Pinpoint the cell where the given text exists, returning its (X, Y) midpoint coordinate. 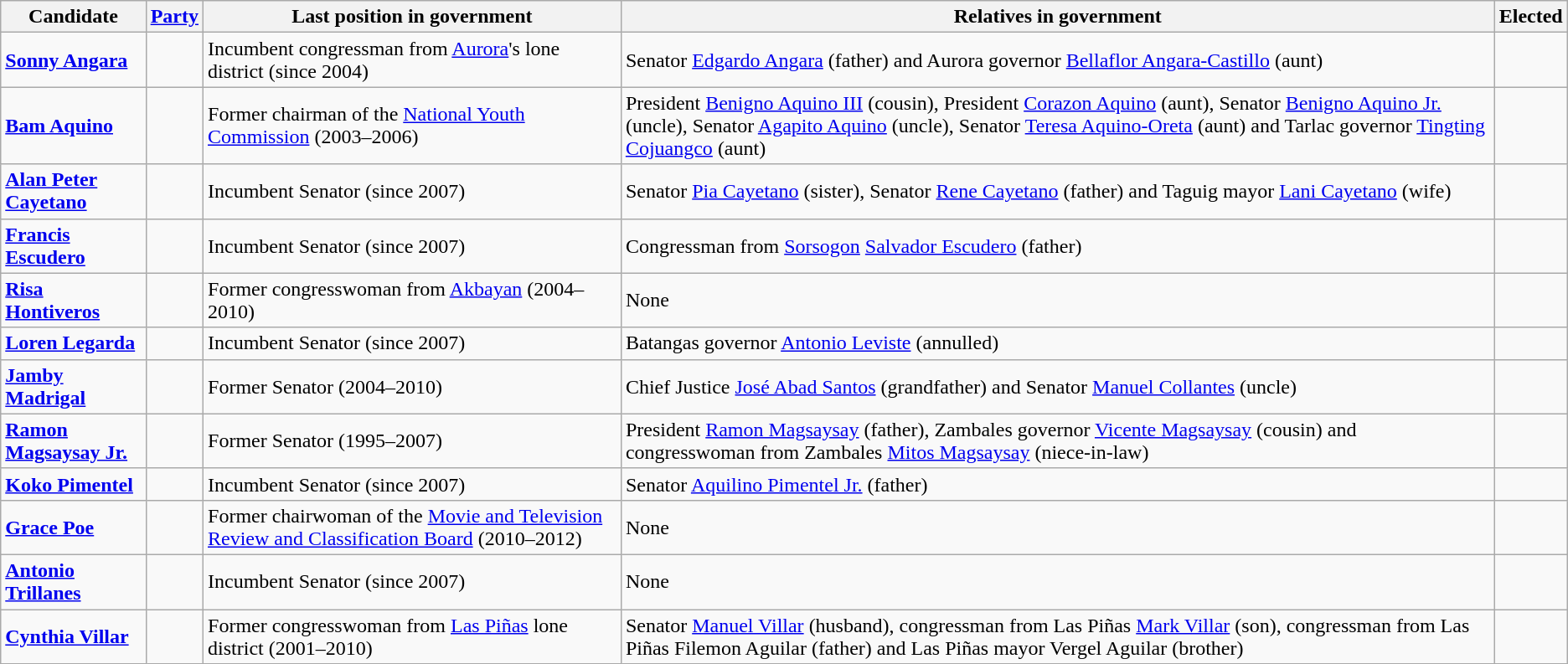
Former chairman of the National Youth Commission (2003–2006) (412, 126)
Antonio Trillanes (74, 581)
Former Senator (1995–2007) (412, 440)
Cynthia Villar (74, 636)
Senator Pia Cayetano (sister), Senator Rene Cayetano (father) and Taguig mayor Lani Cayetano (wife) (1057, 191)
Incumbent congressman from Aurora's lone district (since 2004) (412, 60)
Batangas governor Antonio Leviste (annulled) (1057, 343)
Former Senator (2004–2010) (412, 387)
Alan Peter Cayetano (74, 191)
Last position in government (412, 17)
Loren Legarda (74, 343)
Elected (1531, 17)
Bam Aquino (74, 126)
Francis Escudero (74, 246)
Jamby Madrigal (74, 387)
Chief Justice José Abad Santos (grandfather) and Senator Manuel Collantes (uncle) (1057, 387)
Grace Poe (74, 528)
Former congresswoman from Akbayan (2004–2010) (412, 300)
Candidate (74, 17)
Senator Edgardo Angara (father) and Aurora governor Bellaflor Angara-Castillo (aunt) (1057, 60)
Party (174, 17)
Former congresswoman from Las Piñas lone district (2001–2010) (412, 636)
Risa Hontiveros (74, 300)
Ramon Magsaysay Jr. (74, 440)
Relatives in government (1057, 17)
Koko Pimentel (74, 484)
Senator Aquilino Pimentel Jr. (father) (1057, 484)
Congressman from Sorsogon Salvador Escudero (father) (1057, 246)
Former chairwoman of the Movie and Television Review and Classification Board (2010–2012) (412, 528)
Sonny Angara (74, 60)
President Ramon Magsaysay (father), Zambales governor Vicente Magsaysay (cousin) and congresswoman from Zambales Mitos Magsaysay (niece-in-law) (1057, 440)
